Return the [X, Y] coordinate for the center point of the cell that contains the specified text.  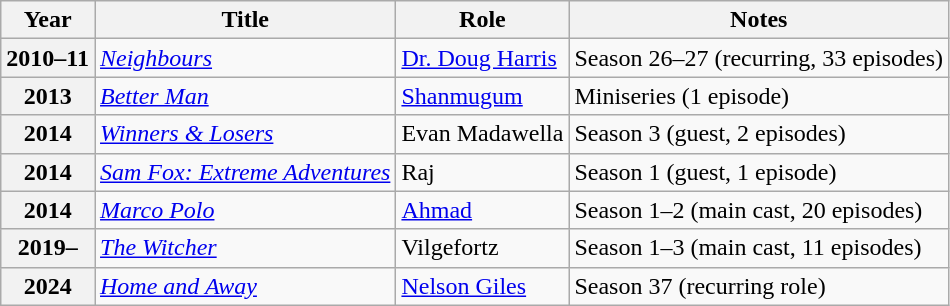
Winners & Losers [244, 134]
Ahmad [482, 210]
Season 37 (recurring role) [759, 286]
2019– [48, 248]
The Witcher [244, 248]
Evan Madawella [482, 134]
Marco Polo [244, 210]
Season 1–3 (main cast, 11 episodes) [759, 248]
Season 1 (guest, 1 episode) [759, 172]
2024 [48, 286]
Dr. Doug Harris [482, 58]
Raj [482, 172]
Year [48, 20]
Shanmugum [482, 96]
Better Man [244, 96]
Home and Away [244, 286]
Season 1–2 (main cast, 20 episodes) [759, 210]
Season 3 (guest, 2 episodes) [759, 134]
Sam Fox: Extreme Adventures [244, 172]
Vilgefortz [482, 248]
Season 26–27 (recurring, 33 episodes) [759, 58]
Nelson Giles [482, 286]
Neighbours [244, 58]
Notes [759, 20]
Title [244, 20]
2010–11 [48, 58]
2013 [48, 96]
Role [482, 20]
Miniseries (1 episode) [759, 96]
